Search for the cell housing the specified text and yield its (x, y) center coordinate. 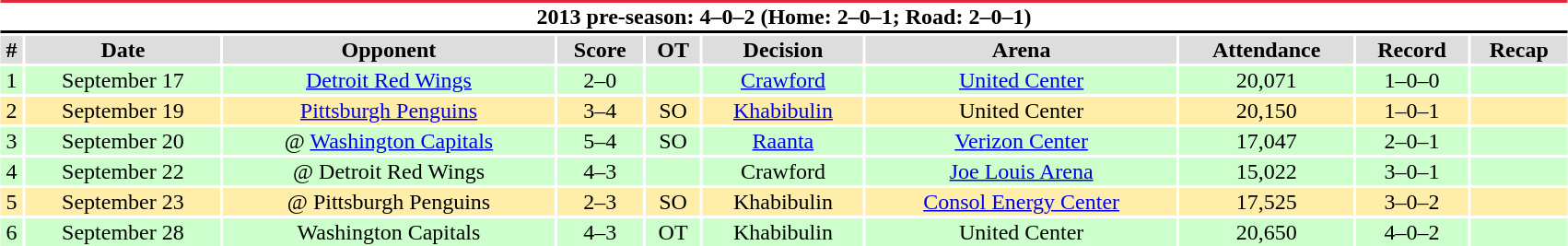
20,150 (1267, 111)
Arena (1022, 50)
Record (1412, 50)
Detroit Red Wings (389, 80)
September 28 (123, 232)
September 19 (123, 111)
Score (600, 50)
@ Detroit Red Wings (389, 171)
3–0–1 (1412, 171)
Raanta (783, 141)
3–0–2 (1412, 202)
2–0 (600, 80)
Opponent (389, 50)
September 20 (123, 141)
@ Pittsburgh Penguins (389, 202)
17,525 (1267, 202)
Date (123, 50)
Attendance (1267, 50)
Washington Capitals (389, 232)
Decision (783, 50)
2–0–1 (1412, 141)
Verizon Center (1022, 141)
2 (11, 111)
# (11, 50)
20,650 (1267, 232)
September 22 (123, 171)
5–4 (600, 141)
Pittsburgh Penguins (389, 111)
17,047 (1267, 141)
2013 pre-season: 4–0–2 (Home: 2–0–1; Road: 2–0–1) (784, 17)
1 (11, 80)
Recap (1518, 50)
September 23 (123, 202)
2–3 (600, 202)
15,022 (1267, 171)
1–0–0 (1412, 80)
6 (11, 232)
1–0–1 (1412, 111)
Joe Louis Arena (1022, 171)
4–0–2 (1412, 232)
September 17 (123, 80)
@ Washington Capitals (389, 141)
20,071 (1267, 80)
Consol Energy Center (1022, 202)
4 (11, 171)
3–4 (600, 111)
3 (11, 141)
5 (11, 202)
